Scan for the cell matching the given text and deliver its (X, Y) coordinate at center. 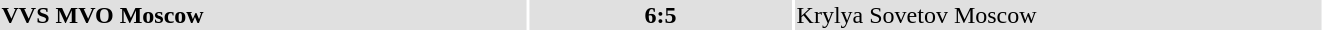
Krylya Sovetov Moscow (1058, 15)
6:5 (660, 15)
VVS MVO Moscow (263, 15)
